Provide the [X, Y] coordinate of the cell's center where the given text is located.  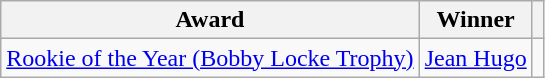
Award [210, 20]
Winner [476, 20]
Rookie of the Year (Bobby Locke Trophy) [210, 58]
Jean Hugo [476, 58]
